Detect which cell encompasses the target text, then output its [x, y] center coordinate. 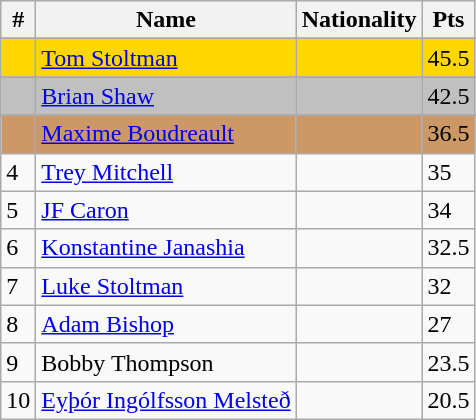
35 [448, 172]
27 [448, 324]
6 [18, 248]
JF Caron [166, 210]
32 [448, 286]
9 [18, 362]
23.5 [448, 362]
Bobby Thompson [166, 362]
# [18, 20]
34 [448, 210]
20.5 [448, 400]
Tom Stoltman [166, 58]
32.5 [448, 248]
Brian Shaw [166, 96]
Pts [448, 20]
8 [18, 324]
36.5 [448, 134]
Eyþór Ingólfsson Melsteð [166, 400]
Name [166, 20]
42.5 [448, 96]
Konstantine Janashia [166, 248]
Adam Bishop [166, 324]
Nationality [359, 20]
4 [18, 172]
5 [18, 210]
Trey Mitchell [166, 172]
Luke Stoltman [166, 286]
10 [18, 400]
45.5 [448, 58]
Maxime Boudreault [166, 134]
7 [18, 286]
